Return (x, y) of the center of cell containing provided text 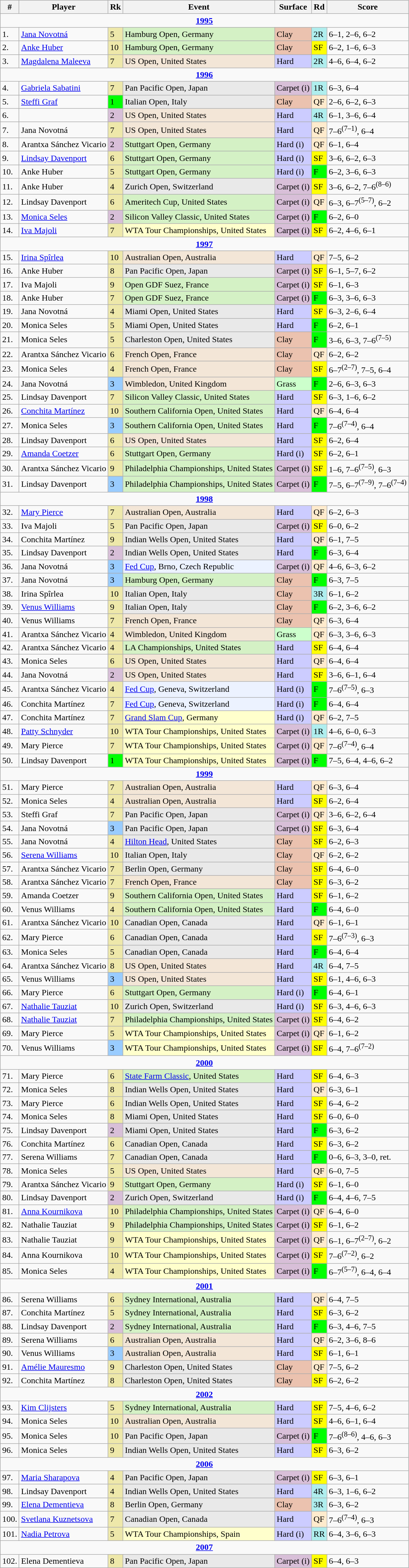
71. (10, 1076)
24. (10, 384)
3–6, 6–1, 6–4 (368, 675)
3–6, 6–3, 7–6(7–5) (368, 340)
6–1, 4–6, 6–3 (368, 979)
42. (10, 648)
7–6(8–6), 4–6, 6–3 (368, 1436)
13. (10, 217)
2006 (205, 1464)
1998 (205, 499)
91. (10, 1367)
97. (10, 1477)
34. (10, 539)
44. (10, 675)
3–6, 6–2, 6–4 (368, 814)
29. (10, 454)
2000 (205, 1062)
6–1, 2–6, 6–2 (368, 34)
98. (10, 1491)
Grand Slam Cup, Germany (199, 717)
12. (10, 203)
59. (10, 896)
7–6(7–4), 6–3 (368, 1519)
6–3, 4–6, 6–3 (368, 1006)
6–1, 6–4 (368, 145)
6–4, 3–6, 6–3 (368, 1534)
36. (10, 566)
7–6(7–1), 6–4 (368, 130)
21. (10, 340)
68. (10, 1020)
32. (10, 512)
67. (10, 1006)
85. (10, 1271)
2–6, 6–2, 6–3 (368, 102)
53. (10, 814)
45. (10, 689)
6–2, 4–6, 6–1 (368, 230)
46. (10, 704)
14. (10, 230)
Gabriela Sabatini (64, 88)
WTA Tour Championships, Spain (199, 1534)
31. (10, 484)
3–6, 6–2, 6–3 (368, 158)
6–2, 1–6, 6–3 (368, 48)
38. (10, 593)
76. (10, 1144)
75. (10, 1130)
7–6(7–5), 6–3 (368, 689)
63. (10, 952)
6–2, 7–5 (368, 717)
87. (10, 1313)
Kim Clijsters (64, 1407)
2002 (205, 1394)
7–6(7–2), 6–2 (368, 1256)
Nadia Petrova (64, 1534)
4–6, 6–0, 6–3 (368, 731)
State Farm Classic, United States (199, 1076)
62. (10, 937)
7–6(7–3), 6–3 (368, 937)
20. (10, 325)
81. (10, 1211)
52. (10, 801)
60. (10, 909)
7–5, 4–6, 6–2 (368, 1407)
22. (10, 354)
RR (319, 1534)
0–6, 6–3, 3–0, ret. (368, 1157)
1995 (205, 21)
3–6, 6–2, 7–6(8–6) (368, 186)
16. (10, 271)
30. (10, 468)
2007 (205, 1547)
15. (10, 257)
Ameritech Cup, United States (199, 203)
1999 (205, 774)
Surface (293, 7)
6–7(2–7), 7–5, 6–4 (368, 369)
6–3, 4–6, 7–5 (368, 1326)
LA Championships, United States (199, 648)
92. (10, 1380)
50. (10, 760)
6–1, 6–7(2–7), 6–2 (368, 1239)
56. (10, 855)
Hilton Head, United States (199, 841)
54. (10, 828)
6–4, 6–1 (368, 993)
18. (10, 298)
55. (10, 841)
78. (10, 1171)
Svetlana Kuznetsova (64, 1519)
43. (10, 661)
9. (10, 158)
83. (10, 1239)
82. (10, 1225)
99. (10, 1504)
73. (10, 1103)
4–6, 6–1, 6–4 (368, 1421)
96. (10, 1450)
6–7(5–7), 6–4, 6–4 (368, 1271)
6–4, 4–6, 7–5 (368, 1198)
Magdalena Maleeva (64, 61)
39. (10, 607)
Patty Schnyder (64, 731)
1996 (205, 75)
6–3, 6–7(5–7), 6–2 (368, 203)
Maria Sharapova (64, 1477)
88. (10, 1326)
Amélie Mauresmo (64, 1367)
6–1, 6–0 (368, 1184)
7. (10, 130)
23. (10, 369)
1. (10, 34)
47. (10, 717)
94. (10, 1421)
79. (10, 1184)
25. (10, 397)
4–6, 6–4, 6–2 (368, 61)
# (10, 7)
Rd (319, 7)
Player (64, 7)
65. (10, 979)
10. (10, 172)
86. (10, 1299)
66. (10, 993)
84. (10, 1256)
74. (10, 1117)
95. (10, 1436)
6–1, 3–6, 6–4 (368, 115)
3. (10, 61)
41. (10, 634)
27. (10, 426)
7–5, 6–4, 4–6, 6–2 (368, 760)
2001 (205, 1286)
33. (10, 526)
101. (10, 1534)
6–1, 7–5 (368, 539)
37. (10, 580)
2–6, 6–3, 6–3 (368, 384)
100. (10, 1519)
8. (10, 145)
7–5, 6–7(7–9), 7–6(7–4) (368, 484)
40. (10, 620)
4–6, 6–3, 6–2 (368, 566)
6–1, 5–7, 6–2 (368, 271)
Score (368, 7)
1997 (205, 244)
6–2, 6–0 (368, 217)
89. (10, 1340)
17. (10, 284)
70. (10, 1048)
77. (10, 1157)
57. (10, 869)
35. (10, 553)
48. (10, 731)
51. (10, 787)
90. (10, 1353)
72. (10, 1090)
4. (10, 88)
64. (10, 965)
6–1, 6–3 (368, 284)
1–6, 7–6(7–5), 6–3 (368, 468)
6–2, 3–6, 6–2 (368, 607)
2. (10, 48)
93. (10, 1407)
28. (10, 440)
6–3, 2–6, 6–4 (368, 312)
102. (10, 1561)
6. (10, 115)
11. (10, 186)
80. (10, 1198)
Event (199, 7)
58. (10, 882)
6–0, 6–0 (368, 1117)
6–0, 7–5 (368, 1171)
5. (10, 102)
6–2, 3–6, 6–3 (368, 172)
6–4, 7–6(7–2) (368, 1048)
61. (10, 923)
6–0, 6–2 (368, 526)
6–3, 7–5 (368, 580)
69. (10, 1033)
19. (10, 312)
6–2, 3–6, 8–6 (368, 1340)
49. (10, 745)
Rk (115, 7)
26. (10, 411)
Fed Cup, Brno, Czech Republic (199, 566)
